From the cell containing the given text, extract its center point as (x, y) coordinate. 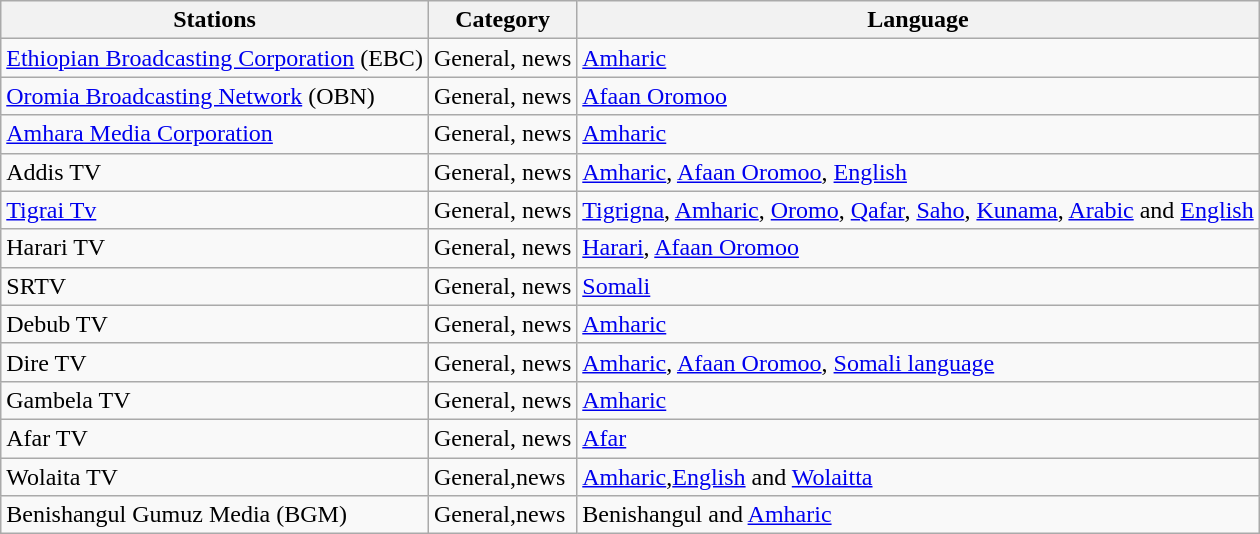
Benishangul and Amharic (918, 515)
Harari, Afaan Oromoo (918, 248)
Afar (918, 438)
Amhara Media Corporation (215, 134)
Amharic,English and Wolaitta (918, 477)
Harari TV (215, 248)
Dire TV (215, 362)
Afaan Oromoo (918, 96)
Gambela TV (215, 400)
Stations (215, 20)
Language (918, 20)
Category (502, 20)
Somali (918, 286)
Ethiopian Broadcasting Corporation (EBC) (215, 58)
Amharic, Afaan Oromoo, English (918, 172)
Addis TV (215, 172)
Amharic, Afaan Oromoo, Somali language (918, 362)
Oromia Broadcasting Network (OBN) (215, 96)
Debub TV (215, 324)
Wolaita TV (215, 477)
SRTV (215, 286)
Benishangul Gumuz Media (BGM) (215, 515)
Tigrigna, Amharic, Oromo, Qafar, Saho, Kunama, Arabic and English (918, 210)
Tigrai Tv (215, 210)
Afar TV (215, 438)
